Identify which cell holds the provided text, then report its [X, Y] central coordinate. 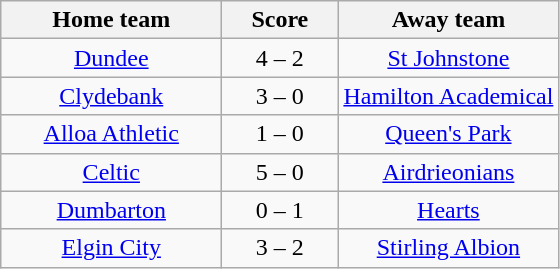
Celtic [112, 172]
Dundee [112, 58]
4 – 2 [280, 58]
Score [280, 20]
Away team [448, 20]
Stirling Albion [448, 248]
1 – 0 [280, 134]
Clydebank [112, 96]
St Johnstone [448, 58]
Home team [112, 20]
Elgin City [112, 248]
Airdrieonians [448, 172]
0 – 1 [280, 210]
5 – 0 [280, 172]
Dumbarton [112, 210]
Queen's Park [448, 134]
Hearts [448, 210]
3 – 0 [280, 96]
Hamilton Academical [448, 96]
Alloa Athletic [112, 134]
3 – 2 [280, 248]
